From the cell containing the given text, extract its center point as (x, y) coordinate. 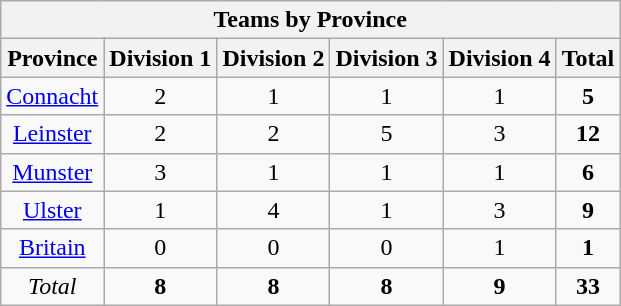
33 (588, 286)
Connacht (52, 96)
Division 4 (500, 58)
Britain (52, 248)
Province (52, 58)
6 (588, 172)
12 (588, 134)
4 (274, 210)
Leinster (52, 134)
Division 2 (274, 58)
Ulster (52, 210)
Division 3 (386, 58)
Teams by Province (310, 20)
Munster (52, 172)
Division 1 (160, 58)
